Detect which cell encompasses the target text, then output its (x, y) center coordinate. 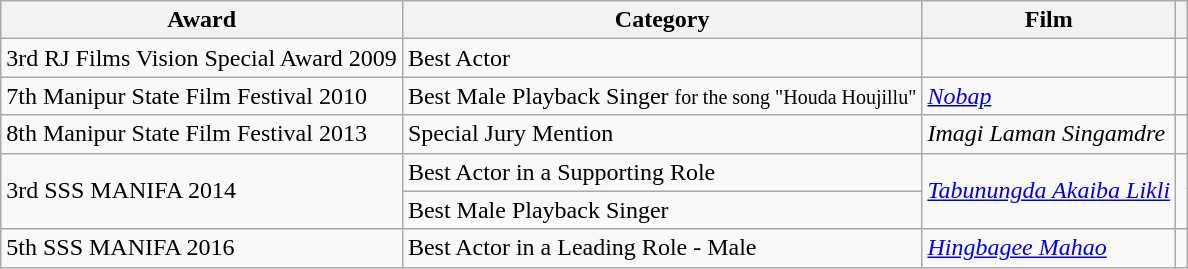
Best Actor (662, 58)
Hingbagee Mahao (1049, 248)
Tabunungda Akaiba Likli (1049, 191)
3rd RJ Films Vision Special Award 2009 (202, 58)
3rd SSS MANIFA 2014 (202, 191)
5th SSS MANIFA 2016 (202, 248)
Nobap (1049, 96)
7th Manipur State Film Festival 2010 (202, 96)
Award (202, 20)
Special Jury Mention (662, 134)
Best Actor in a Leading Role - Male (662, 248)
Film (1049, 20)
Best Male Playback Singer (662, 210)
Imagi Laman Singamdre (1049, 134)
Best Male Playback Singer for the song "Houda Houjillu" (662, 96)
Best Actor in a Supporting Role (662, 172)
Category (662, 20)
8th Manipur State Film Festival 2013 (202, 134)
